Pinpoint the cell where the given text exists, returning its (x, y) midpoint coordinate. 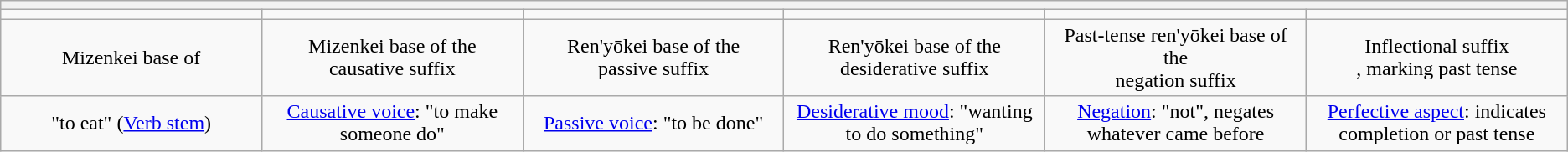
Mizenkei base of (132, 58)
Mizenkei base of the causative suffix (392, 58)
Perfective aspect: indicates completion or past tense (1436, 124)
Ren'yōkei base of the desiderative suffix (915, 58)
Causative voice: "to make someone do" (392, 124)
Negation: "not", negates whatever came before (1176, 124)
Desiderative mood: "wanting to do something" (915, 124)
Ren'yōkei base of the passive suffix (653, 58)
Inflectional suffix, marking past tense (1436, 58)
Passive voice: "to be done" (653, 124)
Past‑tense ren'yōkei base of the negation suffix (1176, 58)
"to eat" (Verb stem) (132, 124)
